Scan for the cell matching the given text and deliver its [x, y] coordinate at center. 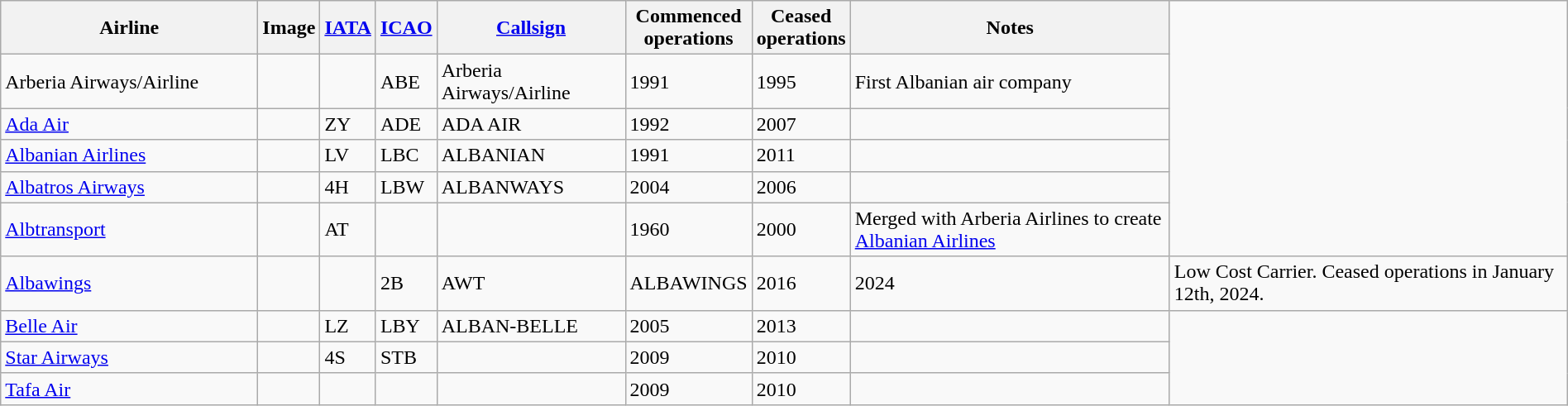
LV [348, 155]
2B [406, 283]
Airline [129, 28]
ABE [406, 81]
ALBAN-BELLE [531, 326]
LBW [406, 187]
2013 [801, 326]
Star Airways [129, 357]
LBY [406, 326]
2004 [688, 187]
Ada Air [129, 124]
First Albanian air company [1010, 81]
ICAO [406, 28]
4S [348, 357]
ZY [348, 124]
Callsign [531, 28]
Image [289, 28]
1960 [688, 230]
2007 [801, 124]
Albtransport [129, 230]
1992 [688, 124]
Albanian Airlines [129, 155]
AT [348, 230]
Low Cost Carrier. Ceased operations in January 12th, 2024. [1368, 283]
ALBANIAN [531, 155]
Tafa Air [129, 389]
2011 [801, 155]
Commencedoperations [688, 28]
STB [406, 357]
Notes [1010, 28]
2006 [801, 187]
Albawings [129, 283]
4H [348, 187]
AWT [531, 283]
Merged with Arberia Airlines to create Albanian Airlines [1010, 230]
2000 [801, 230]
Ceasedoperations [801, 28]
ADE [406, 124]
IATA [348, 28]
ALBAWINGS [688, 283]
Albatros Airways [129, 187]
LZ [348, 326]
1995 [801, 81]
LBC [406, 155]
2005 [688, 326]
2024 [1010, 283]
Belle Air [129, 326]
2016 [801, 283]
ALBANWAYS [531, 187]
ADA AIR [531, 124]
